Identify which cell holds the provided text, then report its (X, Y) central coordinate. 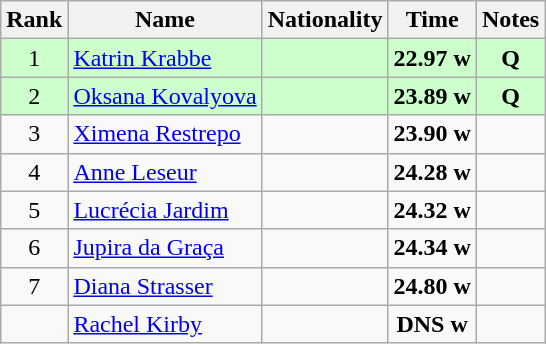
23.90 w (432, 134)
2 (34, 96)
Katrin Krabbe (165, 58)
7 (34, 286)
3 (34, 134)
Rachel Kirby (165, 324)
24.80 w (432, 286)
Time (432, 20)
Oksana Kovalyova (165, 96)
Nationality (325, 20)
6 (34, 248)
Anne Leseur (165, 172)
Ximena Restrepo (165, 134)
DNS w (432, 324)
23.89 w (432, 96)
24.34 w (432, 248)
Notes (510, 20)
Diana Strasser (165, 286)
Name (165, 20)
24.32 w (432, 210)
4 (34, 172)
Rank (34, 20)
Jupira da Graça (165, 248)
24.28 w (432, 172)
22.97 w (432, 58)
1 (34, 58)
5 (34, 210)
Lucrécia Jardim (165, 210)
